Locate the cell with the specified text and output its [x, y] center coordinate. 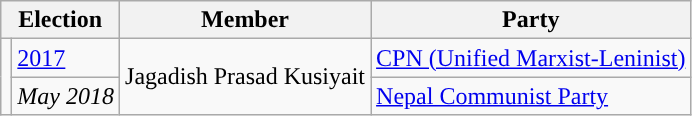
2017 [66, 58]
Jagadish Prasad Kusiyait [246, 77]
Nepal Communist Party [531, 96]
Party [531, 20]
Member [246, 20]
CPN (Unified Marxist-Leninist) [531, 58]
May 2018 [66, 96]
Election [60, 20]
